Identify which cell holds the provided text, then report its [X, Y] central coordinate. 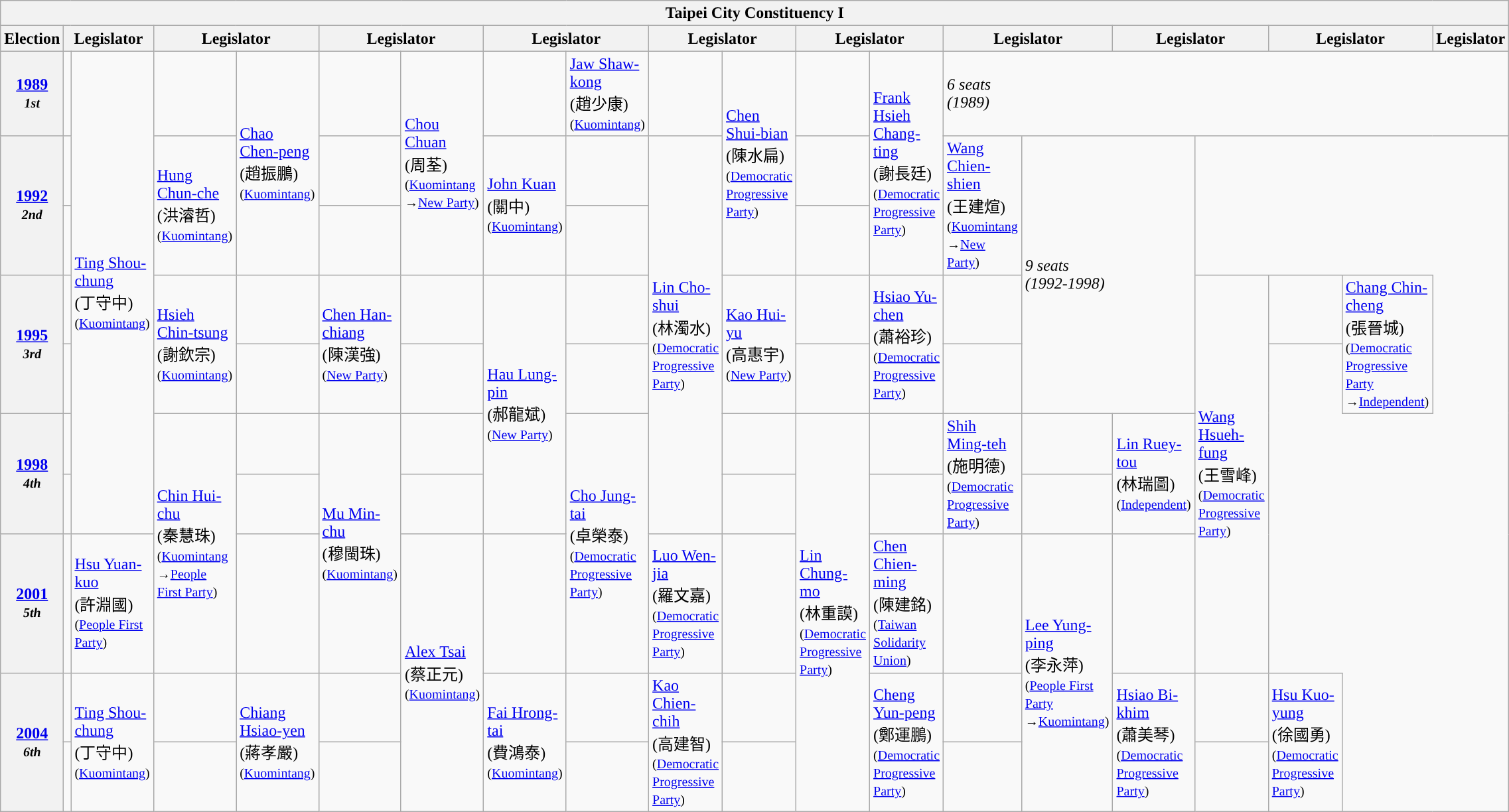
Chen Han-chiang(陳漢強) (New Party) [360, 344]
Kao Chien-chih(高建智) (Democratic Progressive Party) [686, 742]
Fai Hrong-tai(費鴻泰) (Kuomintang) [525, 742]
Frank Hsieh Chang-ting(謝長廷) (Democratic Progressive Party) [906, 163]
John Kuan(關中) (Kuomintang) [525, 206]
19953rd [32, 344]
20015th [32, 604]
Election [32, 38]
Wang Chien-shien(王建煊) (Kuomintang→New Party) [983, 206]
9 seats(1992-1998) [1108, 275]
Hau Lung-pin(郝龍斌) (New Party) [525, 405]
Cho Jung-tai(卓榮泰) (Democratic Progressive Party) [607, 543]
19984th [32, 474]
Lin Ruey-tou(林瑞圖) (Independent) [1153, 474]
Hsiao Yu-chen(蕭裕珍) (Democratic Progressive Party) [906, 344]
Hsu Kuo-yung(徐國勇) (Democratic Progressive Party) [1305, 742]
Alex Tsai(蔡正元) (Kuomintang) [442, 673]
Chin Hui-chu(秦慧珠) (Kuomintang→People First Party) [194, 543]
Wang Hsueh-fung(王雪峰) (Democratic Progressive Party) [1232, 474]
Lee Yung-ping(李永萍) (People First Party→Kuomintang) [1067, 673]
19922nd [32, 206]
Chao Chen-peng(趙振鵬) (Kuomintang) [277, 163]
Hsu Yuan-kuo(許淵國) (People First Party) [112, 604]
Jaw Shaw-kong(趙少康) (Kuomintang) [607, 94]
Hsieh Chin-tsung(謝欽宗) (Kuomintang) [194, 344]
Kao Hui-yu(高惠宇) (New Party) [759, 344]
6 seats(1989) [1226, 94]
Lin Chung-mo(林重謨) (Democratic Progressive Party) [833, 612]
Cheng Yun-peng(鄭運鵬) (Democratic Progressive Party) [906, 742]
Hung Chun-che(洪濬哲) (Kuomintang) [194, 206]
Mu Min-chu(穆閩珠) (Kuomintang) [360, 543]
Hsiao Bi-khim(蕭美琴) (Democratic Progressive Party) [1153, 742]
20046th [32, 742]
19891st [32, 94]
Luo Wen-jia(羅文嘉) (Democratic Progressive Party) [686, 604]
Chang Chin-cheng(張晉城) (Democratic Progressive Party→Independent) [1387, 344]
Lin Cho-shui(林濁水) (Democratic Progressive Party) [686, 335]
Chen Chien-ming(陳建銘) (Taiwan Solidarity Union) [906, 604]
Chou Chuan(周荃) (Kuomintang→New Party) [442, 163]
Chen Shui-bian(陳水扁) (Democratic Progressive Party) [759, 163]
Chiang Hsiao-yen(蔣孝嚴) (Kuomintang) [277, 742]
Shih Ming-teh(施明德) (Democratic Progressive Party) [983, 474]
Taipei City Constituency I [755, 13]
